Return (X, Y) of the center of cell containing provided text 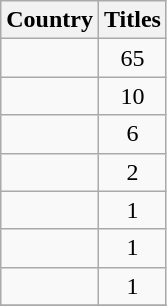
Titles (132, 20)
Country (50, 20)
6 (132, 134)
2 (132, 172)
65 (132, 58)
10 (132, 96)
